Pinpoint the cell where the given text exists, returning its (x, y) midpoint coordinate. 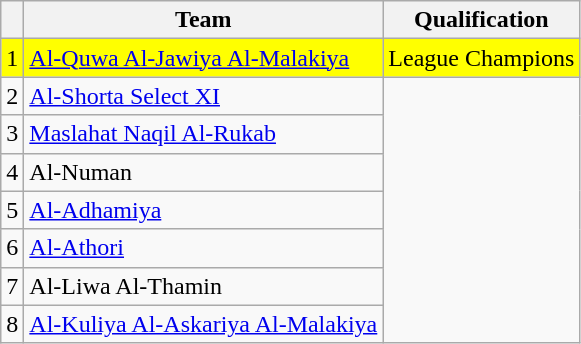
2 (12, 96)
Al-Shorta Select XI (204, 96)
Team (204, 20)
Al-Adhamiya (204, 210)
Al-Quwa Al-Jawiya Al-Malakiya (204, 58)
3 (12, 134)
1 (12, 58)
Al-Liwa Al-Thamin (204, 286)
7 (12, 286)
League Champions (482, 58)
6 (12, 248)
Maslahat Naqil Al-Rukab (204, 134)
4 (12, 172)
5 (12, 210)
8 (12, 324)
Al-Numan (204, 172)
Al-Athori (204, 248)
Al-Kuliya Al-Askariya Al-Malakiya (204, 324)
Qualification (482, 20)
